Locate the cell with the specified text and output its [X, Y] center coordinate. 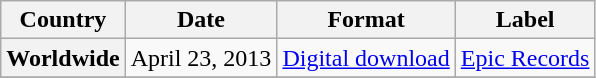
Label [525, 20]
Format [366, 20]
Worldwide [63, 58]
Epic Records [525, 58]
Date [201, 20]
April 23, 2013 [201, 58]
Digital download [366, 58]
Country [63, 20]
